Output the [X, Y] coordinate of the center of the cell containing the given text.  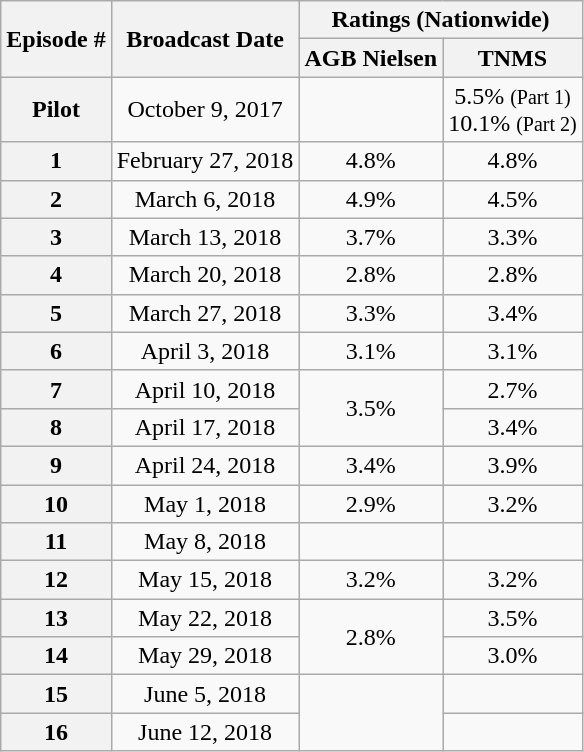
11 [56, 542]
Pilot [56, 110]
3.7% [371, 237]
7 [56, 389]
4.5% [513, 199]
April 24, 2018 [205, 465]
1 [56, 161]
3.9% [513, 465]
June 5, 2018 [205, 694]
March 20, 2018 [205, 275]
10 [56, 503]
TNMS [513, 58]
May 8, 2018 [205, 542]
5.5% (Part 1)10.1% (Part 2) [513, 110]
13 [56, 618]
May 22, 2018 [205, 618]
October 9, 2017 [205, 110]
8 [56, 427]
4 [56, 275]
9 [56, 465]
May 15, 2018 [205, 580]
6 [56, 351]
3 [56, 237]
5 [56, 313]
2 [56, 199]
Broadcast Date [205, 39]
Episode # [56, 39]
May 29, 2018 [205, 656]
March 27, 2018 [205, 313]
15 [56, 694]
12 [56, 580]
2.9% [371, 503]
14 [56, 656]
AGB Nielsen [371, 58]
March 6, 2018 [205, 199]
April 17, 2018 [205, 427]
4.9% [371, 199]
June 12, 2018 [205, 732]
16 [56, 732]
3.0% [513, 656]
April 3, 2018 [205, 351]
Ratings (Nationwide) [440, 20]
February 27, 2018 [205, 161]
2.7% [513, 389]
April 10, 2018 [205, 389]
March 13, 2018 [205, 237]
May 1, 2018 [205, 503]
